Output the (X, Y) coordinate of the center of the cell containing the given text.  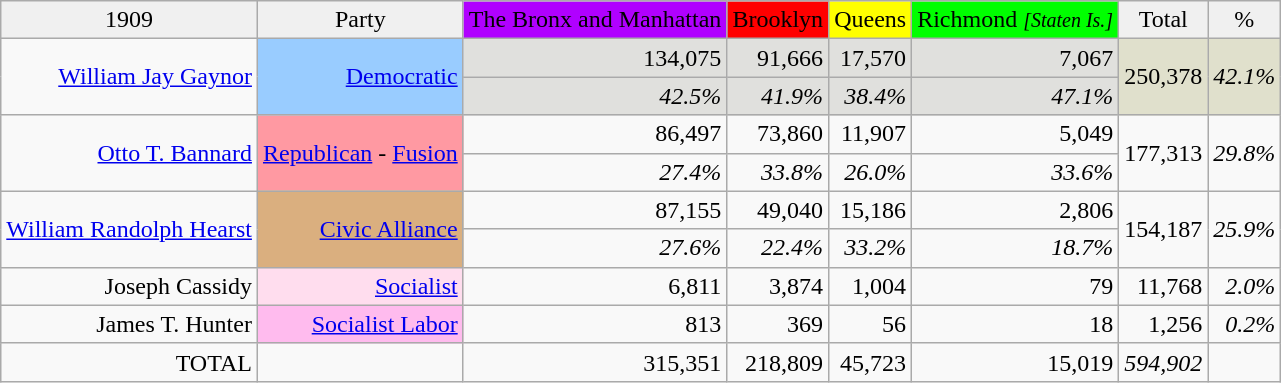
1,004 (870, 286)
33.6% (1016, 172)
49,040 (778, 210)
250,378 (1164, 77)
Richmond [Staten Is.] (1016, 20)
369 (778, 324)
1909 (130, 20)
42.1% (1244, 77)
Total (1164, 20)
91,666 (778, 58)
The Bronx and Manhattan (595, 20)
41.9% (778, 96)
154,187 (1164, 229)
25.9% (1244, 229)
15,186 (870, 210)
Socialist (360, 286)
Socialist Labor (360, 324)
Otto T. Bannard (130, 153)
1,256 (1164, 324)
33.2% (870, 248)
27.4% (595, 172)
5,049 (1016, 134)
17,570 (870, 58)
86,497 (595, 134)
27.6% (595, 248)
Joseph Cassidy (130, 286)
218,809 (778, 362)
William Randolph Hearst (130, 229)
0.2% (1244, 324)
56 (870, 324)
813 (595, 324)
Democratic (360, 77)
29.8% (1244, 153)
6,811 (595, 286)
315,351 (595, 362)
11,907 (870, 134)
22.4% (778, 248)
79 (1016, 286)
18.7% (1016, 248)
33.8% (778, 172)
177,313 (1164, 153)
Party (360, 20)
3,874 (778, 286)
William Jay Gaynor (130, 77)
73,860 (778, 134)
James T. Hunter (130, 324)
% (1244, 20)
Civic Alliance (360, 229)
38.4% (870, 96)
26.0% (870, 172)
47.1% (1016, 96)
7,067 (1016, 58)
134,075 (595, 58)
42.5% (595, 96)
87,155 (595, 210)
2,806 (1016, 210)
15,019 (1016, 362)
18 (1016, 324)
11,768 (1164, 286)
45,723 (870, 362)
Queens (870, 20)
TOTAL (130, 362)
594,902 (1164, 362)
Republican - Fusion (360, 153)
Brooklyn (778, 20)
2.0% (1244, 286)
